Extract the (X, Y) coordinate from the center of the cell holding the provided text.  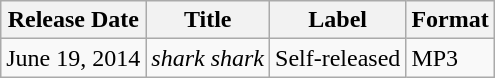
Self-released (338, 58)
Format (450, 20)
Label (338, 20)
shark shark (208, 58)
MP3 (450, 58)
Release Date (74, 20)
June 19, 2014 (74, 58)
Title (208, 20)
